Identify which cell holds the provided text, then report its [x, y] central coordinate. 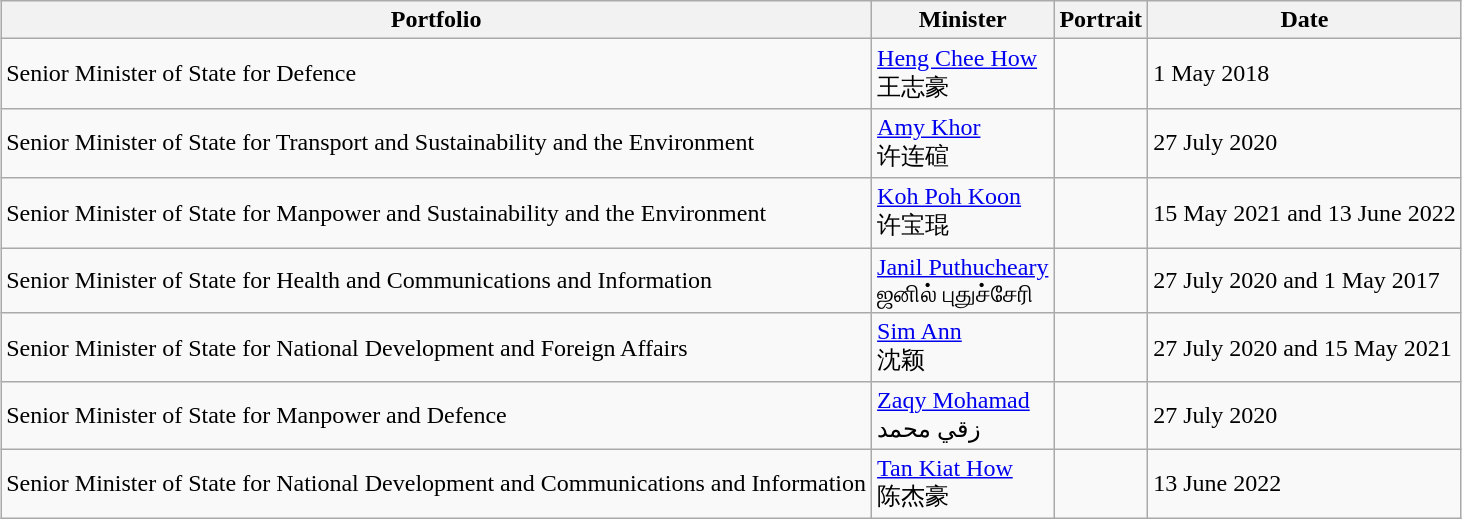
Heng Chee How 王志豪 [963, 74]
Zaqy Mohamad زقي محمد [963, 416]
Senior Minister of State for Defence [436, 74]
27 July 2020 and 15 May 2021 [1305, 348]
Sim Ann 沈颖 [963, 348]
Senior Minister of State for Transport and Sustainability and the Environment [436, 143]
Senior Minister of State for Manpower and Defence [436, 416]
Amy Khor 许连碹 [963, 143]
Janil Puthucheary ஜனில் புதுச்சேரி [963, 280]
Senior Minister of State for National Development and Communications and Information [436, 484]
Tan Kiat How 陈杰豪 [963, 484]
Date [1305, 20]
Minister [963, 20]
Portfolio [436, 20]
1 May 2018 [1305, 74]
13 June 2022 [1305, 484]
Koh Poh Koon 许宝琨 [963, 213]
Senior Minister of State for Health and Communications and Information [436, 280]
27 July 2020 and 1 May 2017 [1305, 280]
15 May 2021 and 13 June 2022 [1305, 213]
Senior Minister of State for Manpower and Sustainability and the Environment [436, 213]
Senior Minister of State for National Development and Foreign Affairs [436, 348]
Portrait [1101, 20]
